Output the [X, Y] coordinate of the center of the cell containing the given text.  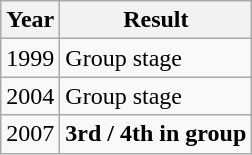
Result [156, 20]
2004 [30, 96]
3rd / 4th in group [156, 134]
1999 [30, 58]
2007 [30, 134]
Year [30, 20]
